Provide the (x, y) coordinate of the cell's center where the given text is located.  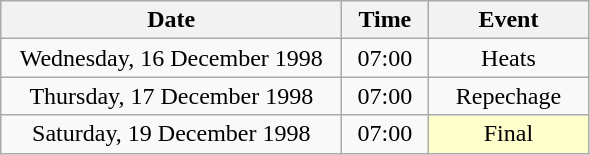
Time (385, 20)
Date (172, 20)
Final (508, 134)
Wednesday, 16 December 1998 (172, 58)
Thursday, 17 December 1998 (172, 96)
Repechage (508, 96)
Event (508, 20)
Saturday, 19 December 1998 (172, 134)
Heats (508, 58)
